For the text-containing cell, return its midpoint in [x, y] coordinate format. 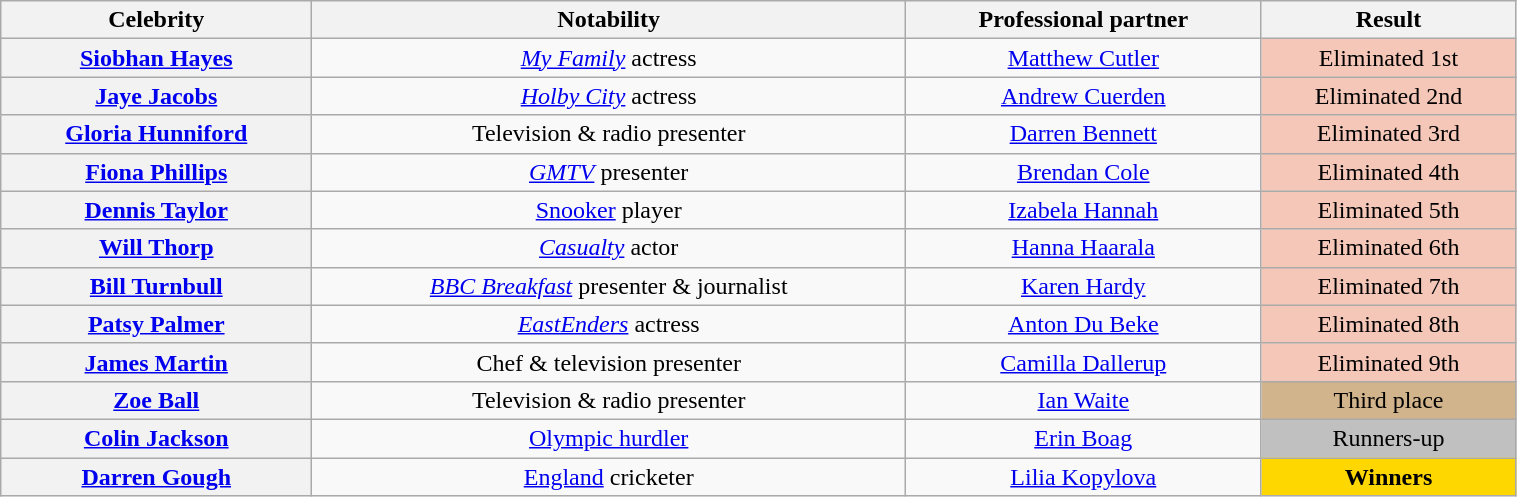
Darren Gough [156, 477]
Jaye Jacobs [156, 96]
Result [1388, 20]
Celebrity [156, 20]
Third place [1388, 400]
EastEnders actress [609, 324]
Snooker player [609, 210]
Eliminated 5th [1388, 210]
Andrew Cuerden [1084, 96]
Eliminated 8th [1388, 324]
Holby City actress [609, 96]
Will Thorp [156, 248]
Casualty actor [609, 248]
Olympic hurdler [609, 438]
Izabela Hannah [1084, 210]
BBC Breakfast presenter & journalist [609, 286]
Erin Boag [1084, 438]
Winners [1388, 477]
Hanna Haarala [1084, 248]
Eliminated 7th [1388, 286]
Karen Hardy [1084, 286]
Anton Du Beke [1084, 324]
England cricketer [609, 477]
Runners-up [1388, 438]
Darren Bennett [1084, 134]
Eliminated 3rd [1388, 134]
Colin Jackson [156, 438]
James Martin [156, 362]
My Family actress [609, 58]
Patsy Palmer [156, 324]
Lilia Kopylova [1084, 477]
GMTV presenter [609, 172]
Eliminated 2nd [1388, 96]
Professional partner [1084, 20]
Dennis Taylor [156, 210]
Eliminated 1st [1388, 58]
Gloria Hunniford [156, 134]
Eliminated 6th [1388, 248]
Eliminated 9th [1388, 362]
Siobhan Hayes [156, 58]
Chef & television presenter [609, 362]
Matthew Cutler [1084, 58]
Eliminated 4th [1388, 172]
Notability [609, 20]
Fiona Phillips [156, 172]
Camilla Dallerup [1084, 362]
Zoe Ball [156, 400]
Bill Turnbull [156, 286]
Ian Waite [1084, 400]
Brendan Cole [1084, 172]
